Pinpoint the cell where the given text exists, returning its (x, y) midpoint coordinate. 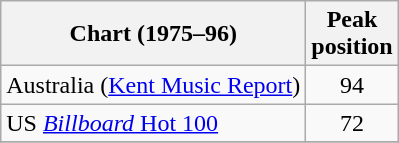
Australia (Kent Music Report) (154, 85)
US Billboard Hot 100 (154, 123)
Peakposition (352, 34)
72 (352, 123)
Chart (1975–96) (154, 34)
94 (352, 85)
